Find where the given text appears and provide that cell's center as (X, Y) coordinate. 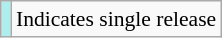
Indicates single release (116, 19)
